Detect which cell encompasses the target text, then output its (X, Y) center coordinate. 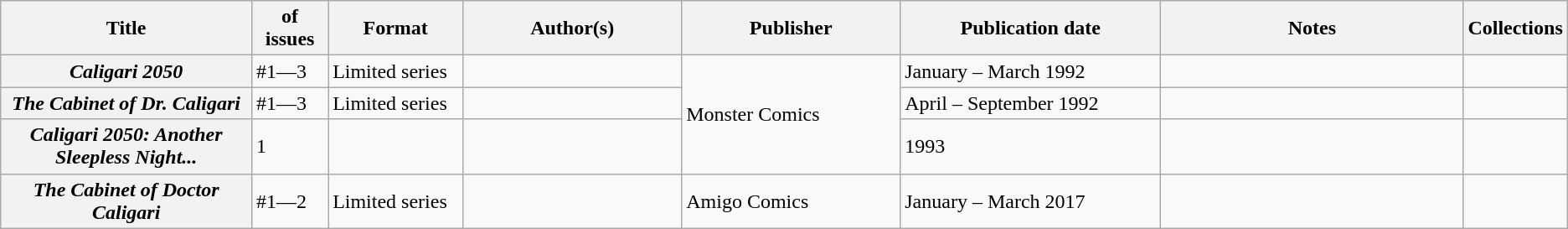
The Cabinet of Dr. Caligari (126, 103)
January – March 1992 (1030, 71)
Format (395, 29)
Collections (1515, 29)
January – March 2017 (1030, 201)
Publication date (1030, 29)
Amigo Comics (791, 201)
1993 (1030, 146)
1 (290, 146)
of issues (290, 29)
Author(s) (573, 29)
Publisher (791, 29)
Title (126, 29)
The Cabinet of Doctor Caligari (126, 201)
April – September 1992 (1030, 103)
Monster Comics (791, 114)
Caligari 2050: Another Sleepless Night... (126, 146)
Notes (1312, 29)
Caligari 2050 (126, 71)
#1—2 (290, 201)
